Find where the given text appears and provide that cell's center as [X, Y] coordinate. 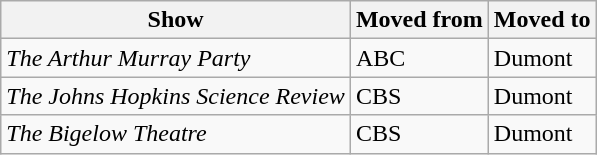
The Bigelow Theatre [176, 134]
Moved from [419, 20]
ABC [419, 58]
Show [176, 20]
Moved to [542, 20]
The Johns Hopkins Science Review [176, 96]
The Arthur Murray Party [176, 58]
